Detect which cell encompasses the target text, then output its [X, Y] center coordinate. 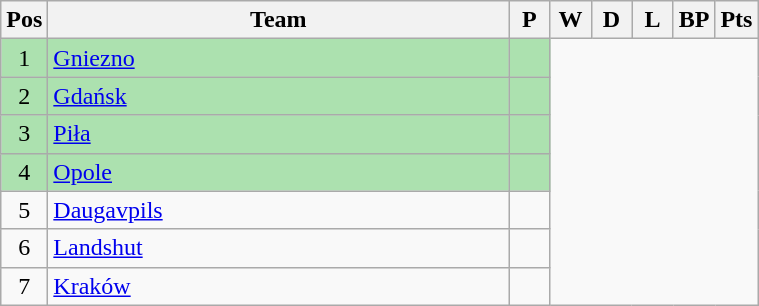
5 [24, 210]
3 [24, 134]
6 [24, 248]
Pts [736, 20]
4 [24, 172]
1 [24, 58]
Gdańsk [278, 96]
P [530, 20]
Kraków [278, 286]
Opole [278, 172]
Pos [24, 20]
Piła [278, 134]
Landshut [278, 248]
W [570, 20]
Daugavpils [278, 210]
2 [24, 96]
BP [694, 20]
Gniezno [278, 58]
7 [24, 286]
L [652, 20]
D [612, 20]
Team [278, 20]
